Return the (X, Y) coordinate for the center point of the cell that contains the specified text.  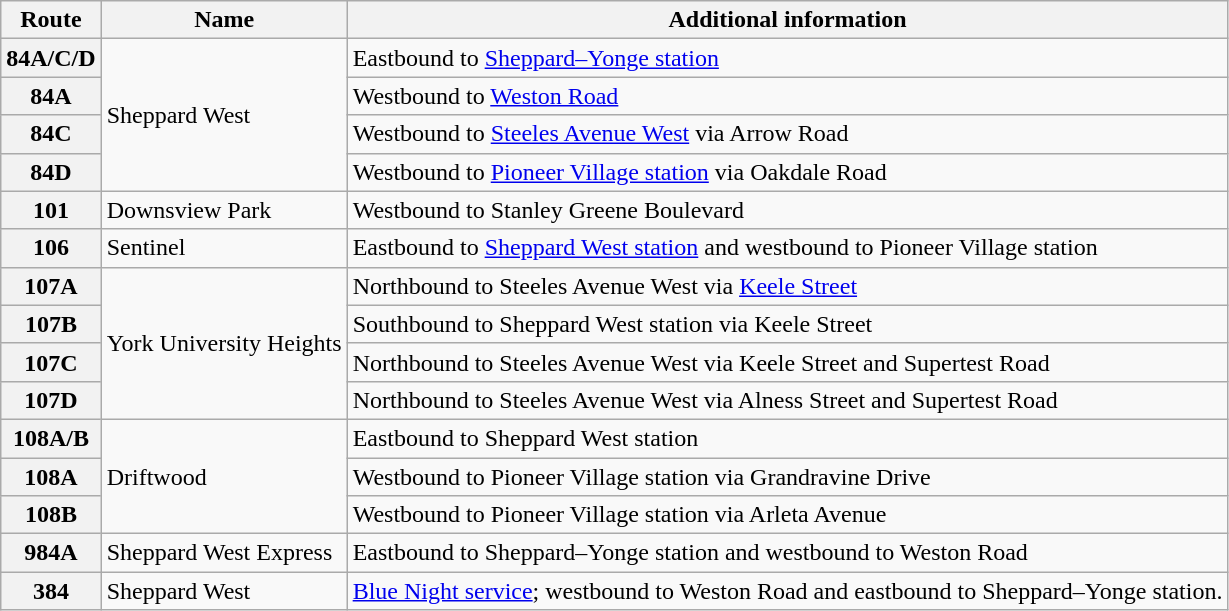
Driftwood (224, 476)
Sentinel (224, 248)
Eastbound to Sheppard West station (788, 438)
107A (51, 286)
Northbound to Steeles Avenue West via Keele Street (788, 286)
Additional information (788, 20)
84C (51, 134)
384 (51, 591)
84A/C/D (51, 58)
Eastbound to Sheppard West station and westbound to Pioneer Village station (788, 248)
Downsview Park (224, 210)
Westbound to Weston Road (788, 96)
Northbound to Steeles Avenue West via Keele Street and Supertest Road (788, 362)
Route (51, 20)
84D (51, 172)
108B (51, 515)
101 (51, 210)
108A/B (51, 438)
Sheppard West Express (224, 553)
Eastbound to Sheppard–Yonge station (788, 58)
Eastbound to Sheppard–Yonge station and westbound to Weston Road (788, 553)
Westbound to Pioneer Village station via Arleta Avenue (788, 515)
Westbound to Steeles Avenue West via Arrow Road (788, 134)
107C (51, 362)
Westbound to Pioneer Village station via Oakdale Road (788, 172)
107B (51, 324)
84A (51, 96)
Westbound to Stanley Greene Boulevard (788, 210)
107D (51, 400)
108A (51, 477)
Name (224, 20)
Westbound to Pioneer Village station via Grandravine Drive (788, 477)
984A (51, 553)
Northbound to Steeles Avenue West via Alness Street and Supertest Road (788, 400)
106 (51, 248)
Blue Night service; westbound to Weston Road and eastbound to Sheppard–Yonge station. (788, 591)
Southbound to Sheppard West station via Keele Street (788, 324)
York University Heights (224, 343)
